Provide the (X, Y) coordinate of the cell's center where the given text is located.  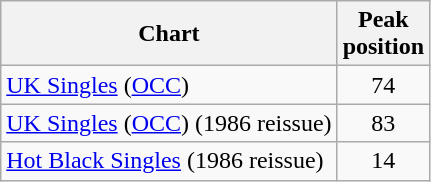
Chart (169, 34)
UK Singles (OCC) (1986 reissue) (169, 123)
Peakposition (383, 34)
Hot Black Singles (1986 reissue) (169, 161)
83 (383, 123)
74 (383, 85)
14 (383, 161)
UK Singles (OCC) (169, 85)
